Return the (x, y) coordinate for the center point of the cell that contains the specified text.  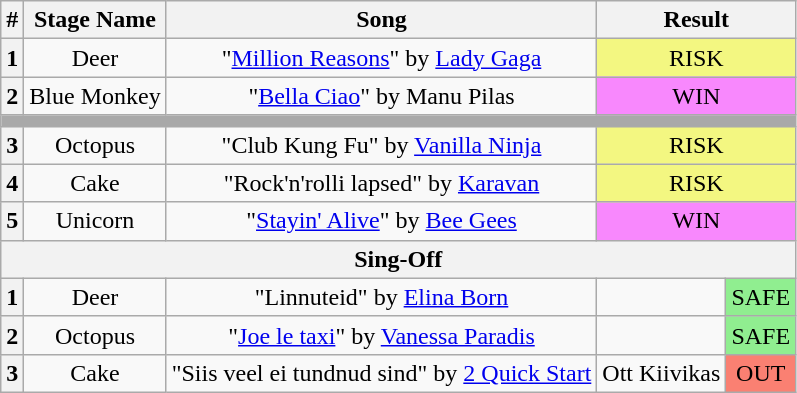
"Linnuteid" by Elina Born (382, 297)
"Joe le taxi" by Vanessa Paradis (382, 335)
Blue Monkey (95, 96)
Ott Kiivikas (662, 373)
# (12, 20)
"Stayin' Alive" by Bee Gees (382, 221)
5 (12, 221)
4 (12, 183)
OUT (761, 373)
Song (382, 20)
"Rock'n'rolli lapsed" by Karavan (382, 183)
"Million Reasons" by Lady Gaga (382, 58)
Result (696, 20)
"Bella Ciao" by Manu Pilas (382, 96)
"Club Kung Fu" by Vanilla Ninja (382, 145)
Stage Name (95, 20)
"Siis veel ei tundnud sind" by 2 Quick Start (382, 373)
Sing-Off (398, 259)
Unicorn (95, 221)
